Search for the cell housing the specified text and yield its [x, y] center coordinate. 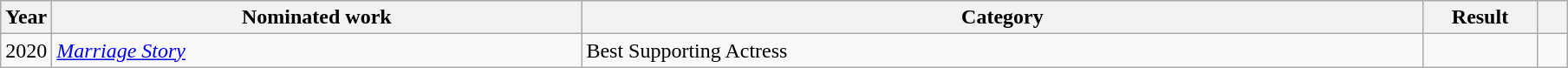
2020 [26, 51]
Nominated work [317, 17]
Result [1480, 17]
Year [26, 17]
Best Supporting Actress [1002, 51]
Category [1002, 17]
Marriage Story [317, 51]
